Return the (X, Y) coordinate for the center point of the cell that contains the specified text.  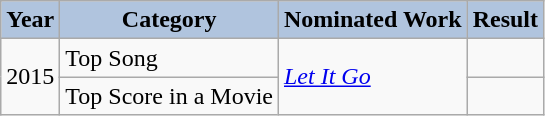
Year (30, 20)
2015 (30, 77)
Result (505, 20)
Top Song (170, 58)
Category (170, 20)
Let It Go (372, 77)
Nominated Work (372, 20)
Top Score in a Movie (170, 96)
